For the text-containing cell, return its midpoint in [X, Y] coordinate format. 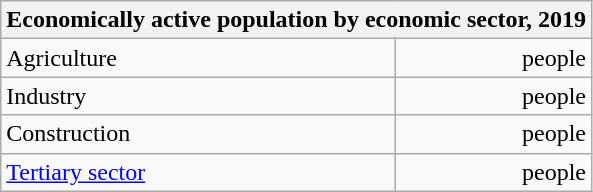
Agriculture [198, 58]
Industry [198, 96]
Construction [198, 134]
Economically active population by economic sector, 2019 [296, 20]
Tertiary sector [198, 172]
